Provide the [x, y] coordinate of the cell's center where the given text is located.  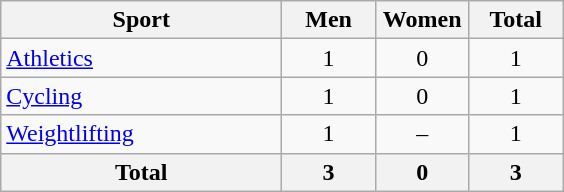
Women [422, 20]
Sport [142, 20]
Cycling [142, 96]
Men [329, 20]
Athletics [142, 58]
Weightlifting [142, 134]
– [422, 134]
